Find where the given text appears and provide that cell's center as [x, y] coordinate. 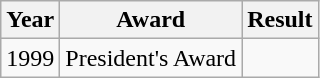
Result [280, 20]
President's Award [151, 58]
Award [151, 20]
1999 [30, 58]
Year [30, 20]
